For the text-containing cell, return its midpoint in (x, y) coordinate format. 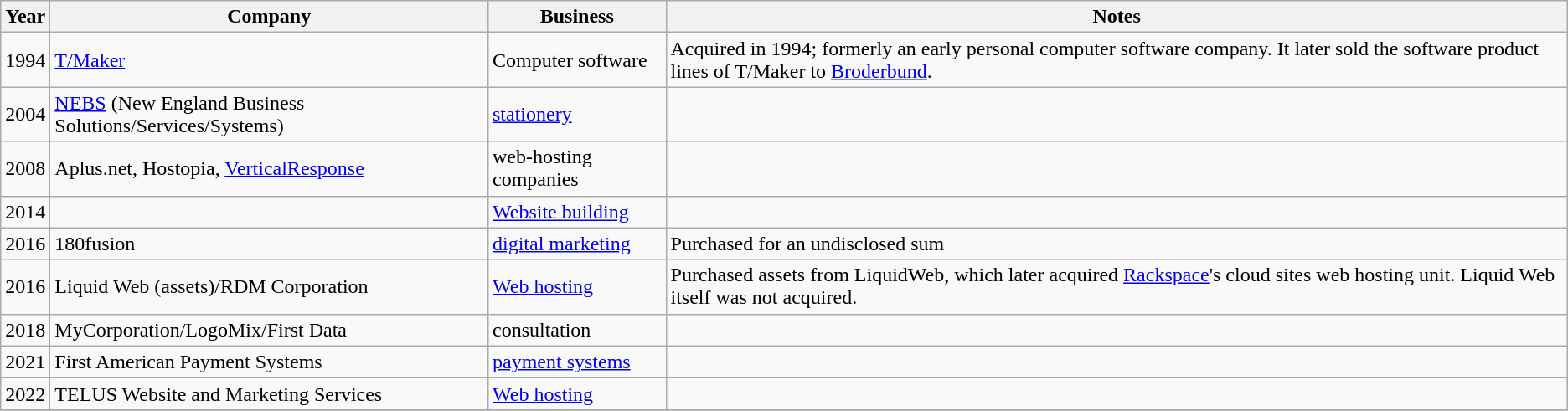
web-hosting companies (576, 169)
First American Payment Systems (270, 362)
consultation (576, 330)
stationery (576, 114)
Computer software (576, 60)
MyCorporation/LogoMix/First Data (270, 330)
Year (25, 17)
2018 (25, 330)
2021 (25, 362)
2022 (25, 393)
2014 (25, 212)
payment systems (576, 362)
NEBS (New England Business Solutions/Services/Systems) (270, 114)
T/Maker (270, 60)
Purchased assets from LiquidWeb, which later acquired Rackspace's cloud sites web hosting unit. Liquid Web itself was not acquired. (1117, 286)
2008 (25, 169)
Website building (576, 212)
2004 (25, 114)
Company (270, 17)
Purchased for an undisclosed sum (1117, 244)
Acquired in 1994; formerly an early personal computer software company. It later sold the software product lines of T/Maker to Broderbund. (1117, 60)
1994 (25, 60)
180fusion (270, 244)
TELUS Website and Marketing Services (270, 393)
digital marketing (576, 244)
Aplus.net, Hostopia, VerticalResponse (270, 169)
Liquid Web (assets)/RDM Corporation (270, 286)
Notes (1117, 17)
Business (576, 17)
